From the cell containing the given text, extract its center point as [X, Y] coordinate. 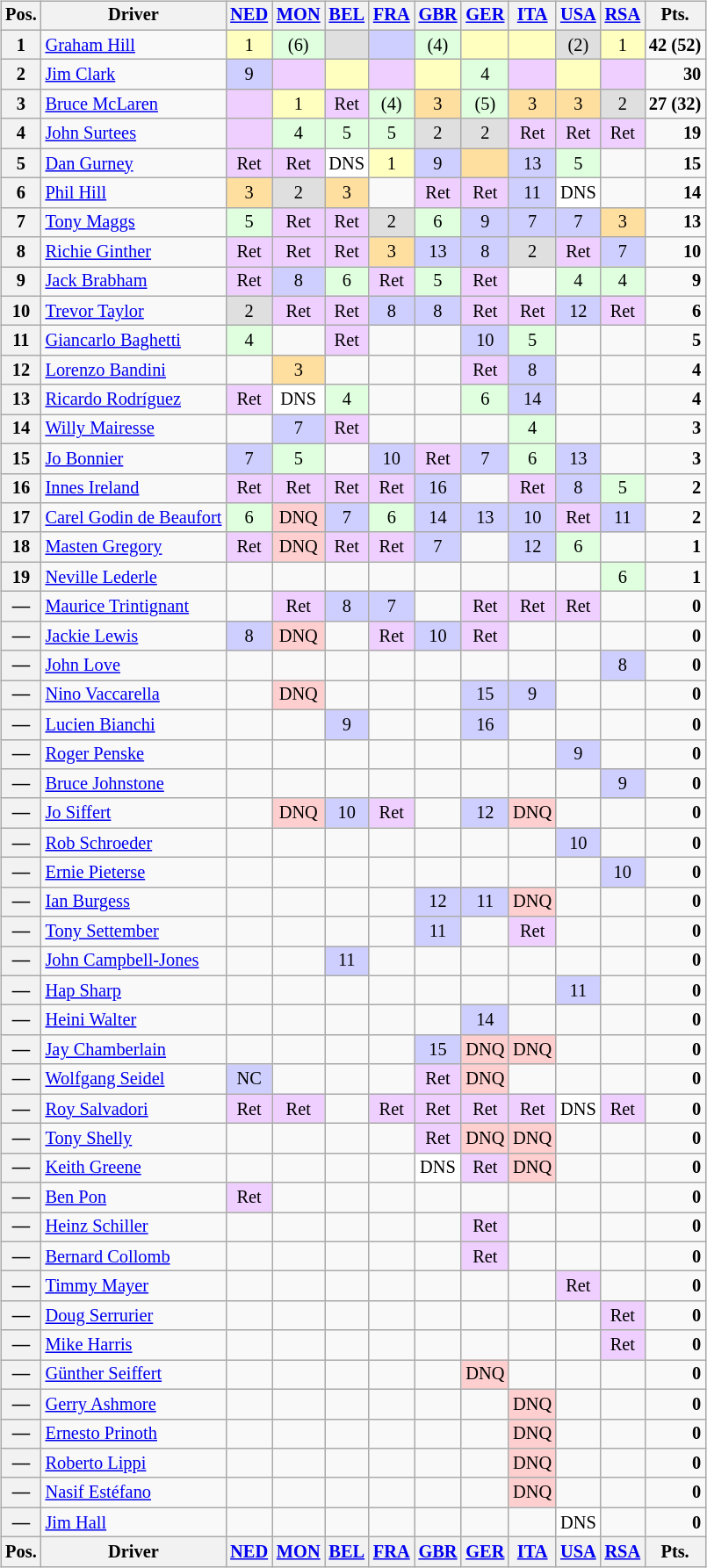
Nasif Estéfano [133, 1492]
(2) [578, 45]
Masten Gregory [133, 547]
John Campbell-Jones [133, 961]
Phil Hill [133, 193]
Jo Siffert [133, 813]
Jack Brabham [133, 282]
Giancarlo Baghetti [133, 341]
Günther Seiffert [133, 1375]
Timmy Mayer [133, 1286]
Keith Greene [133, 1168]
17 [21, 518]
Bernard Collomb [133, 1256]
John Surtees [133, 133]
Roy Salvadori [133, 1109]
Carel Godin de Beaufort [133, 518]
Doug Serrurier [133, 1316]
Wolfgang Seidel [133, 1079]
Richie Ginther [133, 252]
NC [249, 1079]
(6) [299, 45]
Neville Lederle [133, 577]
Lorenzo Bandini [133, 370]
Innes Ireland [133, 488]
Jim Hall [133, 1522]
Jay Chamberlain [133, 1050]
Bruce Johnstone [133, 784]
27 (32) [675, 104]
(5) [485, 104]
Roberto Lippi [133, 1464]
Tony Shelly [133, 1139]
Trevor Taylor [133, 311]
Maurice Trintignant [133, 607]
Dan Gurney [133, 163]
Ernesto Prinoth [133, 1434]
Tony Settember [133, 931]
Jo Bonnier [133, 458]
Heini Walter [133, 1020]
Ernie Pieterse [133, 873]
18 [21, 547]
Lucien Bianchi [133, 724]
42 (52) [675, 45]
Bruce McLaren [133, 104]
Roger Penske [133, 754]
Jim Clark [133, 75]
Gerry Ashmore [133, 1404]
Tony Maggs [133, 222]
Hap Sharp [133, 990]
Jackie Lewis [133, 636]
Willy Mairesse [133, 429]
30 [675, 75]
Graham Hill [133, 45]
Mike Harris [133, 1345]
Ben Pon [133, 1198]
John Love [133, 665]
Heinz Schiller [133, 1227]
Rob Schroeder [133, 843]
Ian Burgess [133, 902]
Nino Vaccarella [133, 695]
Ricardo Rodríguez [133, 399]
